Locate the cell with the specified text and output its (X, Y) center coordinate. 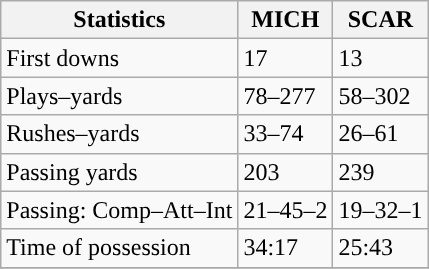
21–45–2 (286, 210)
58–302 (380, 96)
78–277 (286, 96)
SCAR (380, 20)
26–61 (380, 134)
Passing: Comp–Att–Int (120, 210)
34:17 (286, 248)
First downs (120, 58)
Statistics (120, 20)
Rushes–yards (120, 134)
Plays–yards (120, 96)
19–32–1 (380, 210)
Time of possession (120, 248)
Passing yards (120, 172)
239 (380, 172)
17 (286, 58)
33–74 (286, 134)
13 (380, 58)
MICH (286, 20)
203 (286, 172)
25:43 (380, 248)
